Determine the [X, Y] coordinate at the center of the cell enclosing the given text.  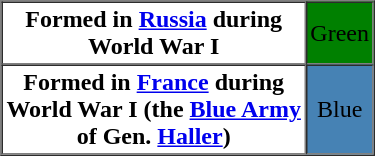
Formed in Russia during World War I [154, 34]
Blue [340, 109]
Formed in France during World War I (the Blue Army of Gen. Haller) [154, 109]
Green [340, 34]
